Provide the [x, y] coordinate of the cell's center where the given text is located.  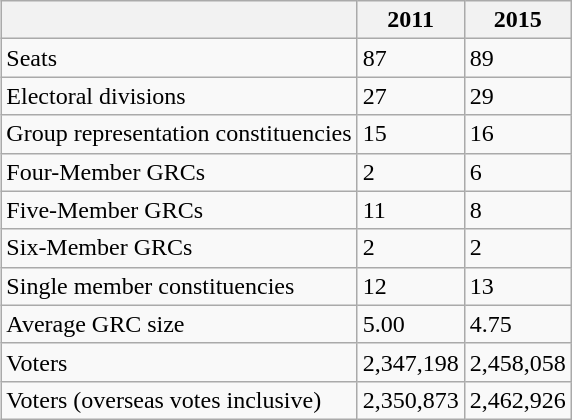
6 [518, 172]
Average GRC size [179, 324]
Four-Member GRCs [179, 172]
Single member constituencies [179, 286]
2,458,058 [518, 362]
Voters (overseas votes inclusive) [179, 400]
11 [410, 210]
2,462,926 [518, 400]
2,350,873 [410, 400]
13 [518, 286]
29 [518, 96]
Five-Member GRCs [179, 210]
Seats [179, 58]
Group representation constituencies [179, 134]
87 [410, 58]
2015 [518, 20]
Six-Member GRCs [179, 248]
Electoral divisions [179, 96]
16 [518, 134]
89 [518, 58]
2011 [410, 20]
4.75 [518, 324]
2,347,198 [410, 362]
5.00 [410, 324]
15 [410, 134]
8 [518, 210]
27 [410, 96]
Voters [179, 362]
12 [410, 286]
